Locate the cell with the specified text and output its [X, Y] center coordinate. 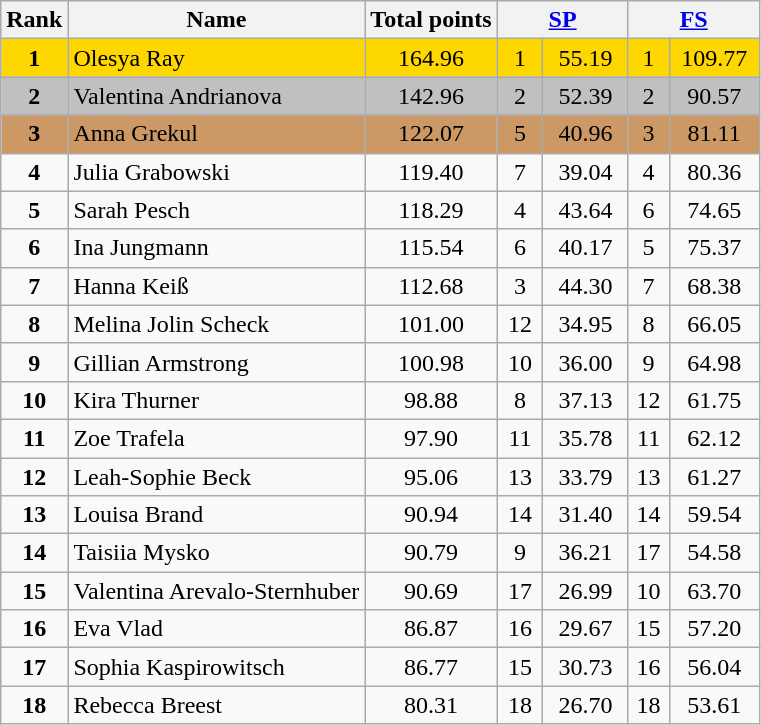
Taisiia Mysko [216, 553]
100.98 [431, 362]
57.20 [714, 629]
98.88 [431, 400]
Sophia Kaspirowitsch [216, 667]
80.36 [714, 172]
74.65 [714, 210]
29.67 [586, 629]
35.78 [586, 438]
36.00 [586, 362]
118.29 [431, 210]
36.21 [586, 553]
37.13 [586, 400]
68.38 [714, 286]
53.61 [714, 705]
164.96 [431, 58]
97.90 [431, 438]
90.79 [431, 553]
Kira Thurner [216, 400]
90.69 [431, 591]
Louisa Brand [216, 515]
Gillian Armstrong [216, 362]
62.12 [714, 438]
Total points [431, 20]
Eva Vlad [216, 629]
80.31 [431, 705]
101.00 [431, 324]
26.99 [586, 591]
Melina Jolin Scheck [216, 324]
43.64 [586, 210]
Zoe Trafela [216, 438]
39.04 [586, 172]
95.06 [431, 477]
90.57 [714, 96]
40.96 [586, 134]
52.39 [586, 96]
122.07 [431, 134]
Ina Jungmann [216, 248]
55.19 [586, 58]
FS [694, 20]
Julia Grabowski [216, 172]
86.77 [431, 667]
142.96 [431, 96]
SP [562, 20]
Anna Grekul [216, 134]
33.79 [586, 477]
44.30 [586, 286]
31.40 [586, 515]
Rank [34, 20]
40.17 [586, 248]
Valentina Arevalo-Sternhuber [216, 591]
90.94 [431, 515]
119.40 [431, 172]
59.54 [714, 515]
34.95 [586, 324]
Leah-Sophie Beck [216, 477]
64.98 [714, 362]
30.73 [586, 667]
61.27 [714, 477]
81.11 [714, 134]
86.87 [431, 629]
61.75 [714, 400]
Olesya Ray [216, 58]
109.77 [714, 58]
Valentina Andrianova [216, 96]
Hanna Keiß [216, 286]
26.70 [586, 705]
75.37 [714, 248]
112.68 [431, 286]
56.04 [714, 667]
66.05 [714, 324]
Sarah Pesch [216, 210]
63.70 [714, 591]
Rebecca Breest [216, 705]
Name [216, 20]
54.58 [714, 553]
115.54 [431, 248]
